From the cell containing the given text, extract its center point as [x, y] coordinate. 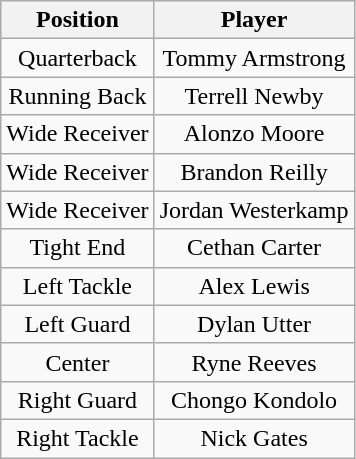
Tommy Armstrong [254, 58]
Nick Gates [254, 438]
Center [78, 362]
Chongo Kondolo [254, 400]
Alex Lewis [254, 286]
Left Guard [78, 324]
Dylan Utter [254, 324]
Brandon Reilly [254, 172]
Terrell Newby [254, 96]
Position [78, 20]
Jordan Westerkamp [254, 210]
Tight End [78, 248]
Player [254, 20]
Cethan Carter [254, 248]
Quarterback [78, 58]
Alonzo Moore [254, 134]
Right Tackle [78, 438]
Left Tackle [78, 286]
Ryne Reeves [254, 362]
Running Back [78, 96]
Right Guard [78, 400]
